Provide the (x, y) coordinate of the cell's center where the given text is located.  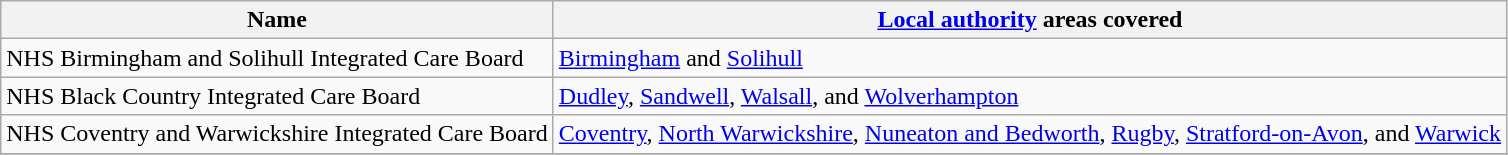
Dudley, Sandwell, Walsall, and Wolverhampton (1030, 96)
NHS Coventry and Warwickshire Integrated Care Board (278, 134)
NHS Black Country Integrated Care Board (278, 96)
NHS Birmingham and Solihull Integrated Care Board (278, 58)
Birmingham and Solihull (1030, 58)
Local authority areas covered (1030, 20)
Coventry, North Warwickshire, Nuneaton and Bedworth, Rugby, Stratford-on-Avon, and Warwick (1030, 134)
Name (278, 20)
